Locate the cell with the specified text and output its (x, y) center coordinate. 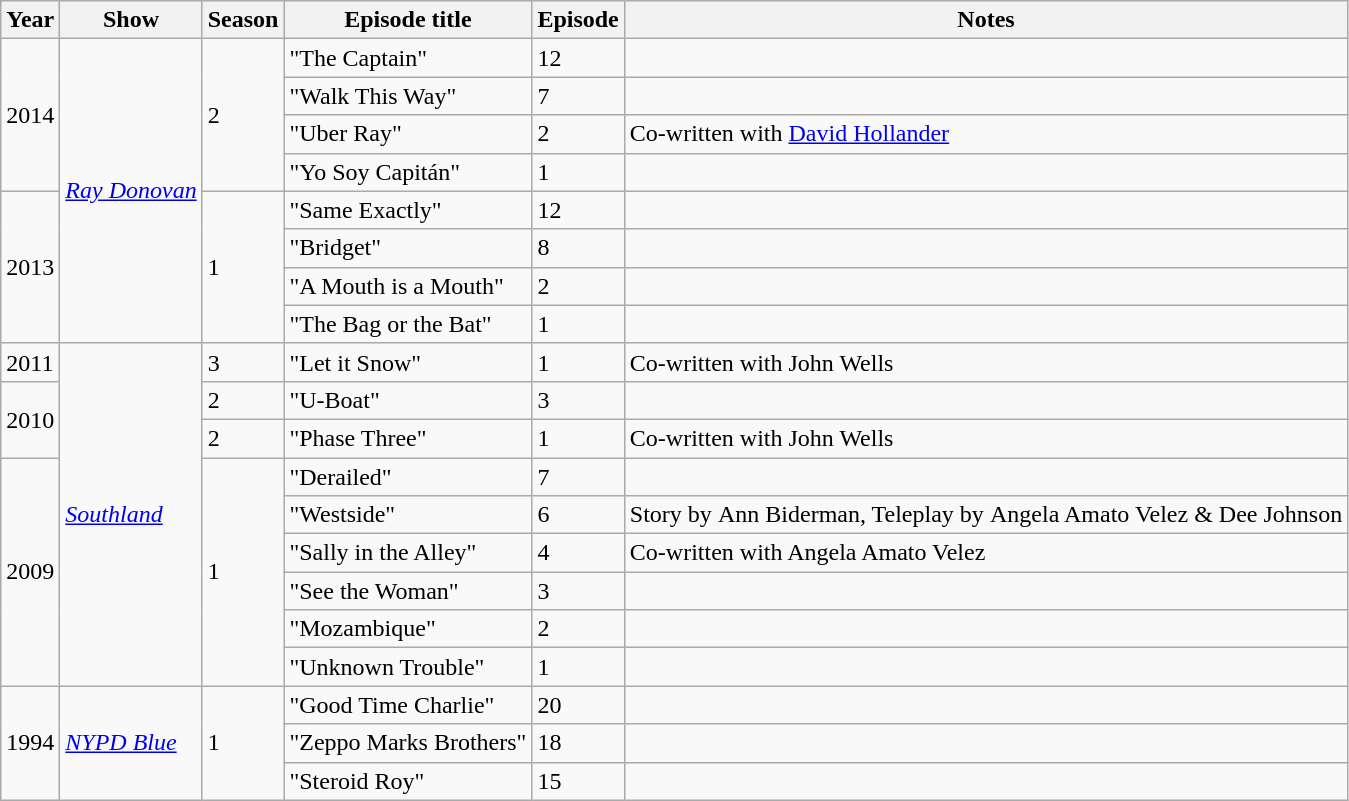
Co-written with David Hollander (986, 134)
"Phase Three" (408, 438)
2013 (30, 267)
Ray Donovan (131, 191)
"A Mouth is a Mouth" (408, 286)
2014 (30, 115)
"Uber Ray" (408, 134)
"Westside" (408, 515)
Southland (131, 514)
Co-written with Angela Amato Velez (986, 553)
Season (243, 20)
Year (30, 20)
4 (578, 553)
"Unknown Trouble" (408, 667)
"Derailed" (408, 477)
"Sally in the Alley" (408, 553)
Notes (986, 20)
"Walk This Way" (408, 96)
2011 (30, 362)
"Same Exactly" (408, 210)
2009 (30, 572)
8 (578, 248)
"Mozambique" (408, 629)
NYPD Blue (131, 743)
"See the Woman" (408, 591)
Episode title (408, 20)
"Let it Snow" (408, 362)
Episode (578, 20)
"Bridget" (408, 248)
6 (578, 515)
"Zeppo Marks Brothers" (408, 743)
20 (578, 705)
Story by Ann Biderman, Teleplay by Angela Amato Velez & Dee Johnson (986, 515)
15 (578, 781)
"Yo Soy Capitán" (408, 172)
"Good Time Charlie" (408, 705)
"The Captain" (408, 58)
1994 (30, 743)
Show (131, 20)
2010 (30, 419)
18 (578, 743)
"The Bag or the Bat" (408, 324)
"Steroid Roy" (408, 781)
"U-Boat" (408, 400)
